For the text-containing cell, return its midpoint in (X, Y) coordinate format. 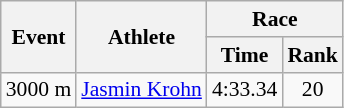
4:33.34 (244, 90)
Time (244, 55)
20 (312, 90)
Rank (312, 55)
3000 m (38, 90)
Jasmin Krohn (142, 90)
Athlete (142, 36)
Event (38, 36)
Race (275, 19)
